Return (X, Y) of the center of cell containing provided text 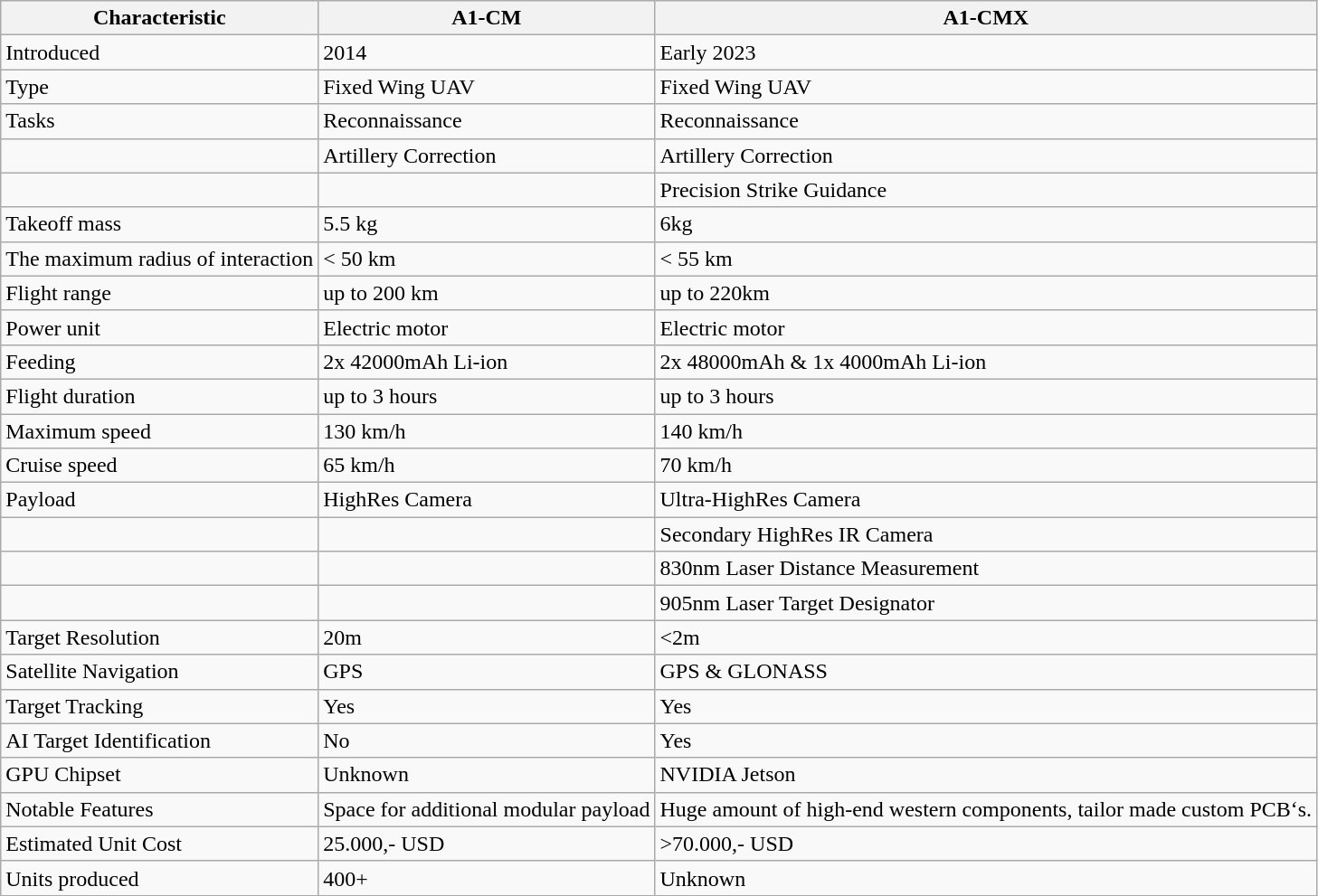
Flight duration (159, 396)
Secondary HighRes IR Camera (986, 534)
2014 (487, 52)
400+ (487, 878)
Takeoff mass (159, 224)
Target Resolution (159, 637)
Estimated Unit Cost (159, 844)
65 km/h (487, 466)
25.000,- USD (487, 844)
Characteristic (159, 18)
70 km/h (986, 466)
Cruise speed (159, 466)
>70.000,- USD (986, 844)
Early 2023 (986, 52)
20m (487, 637)
up to 220km (986, 293)
Satellite Navigation (159, 672)
A1-CM (487, 18)
130 km/h (487, 431)
GPS & GLONASS (986, 672)
Huge amount of high-end western components, tailor made custom PCB‘s. (986, 809)
HighRes Camera (487, 500)
NVIDIA Jetson (986, 775)
Precision Strike Guidance (986, 190)
AI Target Identification (159, 740)
Tasks (159, 121)
2x 42000mAh Li-ion (487, 362)
The maximum radius of interaction (159, 259)
Feeding (159, 362)
Introduced (159, 52)
A1-CMX (986, 18)
Notable Features (159, 809)
Space for additional modular payload (487, 809)
< 50 km (487, 259)
Target Tracking (159, 706)
up to 200 km (487, 293)
2x 48000mAh & 1x 4000mAh Li-ion (986, 362)
GPS (487, 672)
Type (159, 87)
Units produced (159, 878)
6kg (986, 224)
GPU Chipset (159, 775)
Power unit (159, 327)
140 km/h (986, 431)
Flight range (159, 293)
<2m (986, 637)
5.5 kg (487, 224)
< 55 km (986, 259)
Ultra-HighRes Camera (986, 500)
Payload (159, 500)
830nm Laser Distance Measurement (986, 569)
Maximum speed (159, 431)
905nm Laser Target Designator (986, 603)
No (487, 740)
